Output the (X, Y) coordinate of the center of the cell containing the given text.  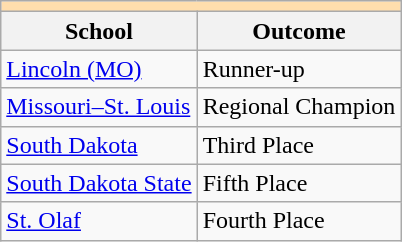
Runner-up (299, 69)
Outcome (299, 31)
St. Olaf (99, 221)
School (99, 31)
Lincoln (MO) (99, 69)
Regional Champion (299, 107)
Fifth Place (299, 183)
Fourth Place (299, 221)
Missouri–St. Louis (99, 107)
Third Place (299, 145)
South Dakota (99, 145)
South Dakota State (99, 183)
